Provide the [x, y] coordinate of the cell's center where the given text is located.  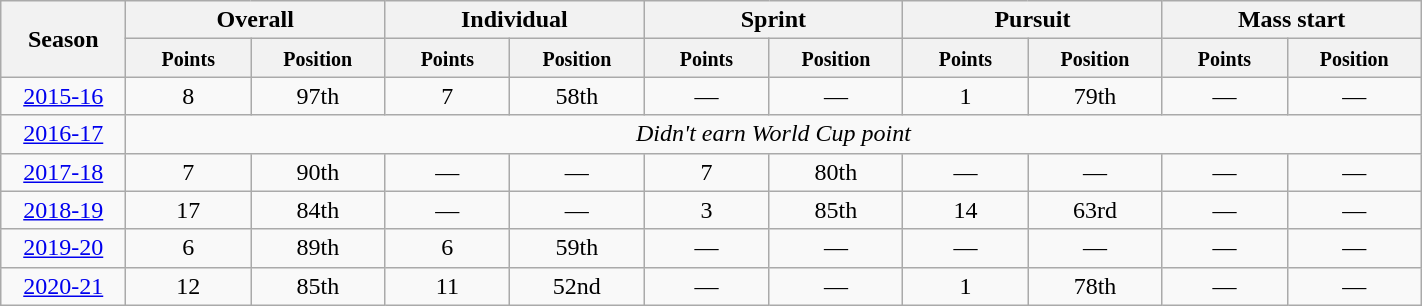
17 [188, 210]
8 [188, 96]
80th [836, 172]
79th [1095, 96]
97th [318, 96]
2016-17 [64, 134]
59th [577, 248]
3 [706, 210]
2018-19 [64, 210]
Overall [256, 20]
2020-21 [64, 286]
Individual [514, 20]
14 [966, 210]
63rd [1095, 210]
84th [318, 210]
Season [64, 39]
90th [318, 172]
Didn't earn World Cup point [774, 134]
Pursuit [1032, 20]
11 [448, 286]
58th [577, 96]
Mass start [1292, 20]
78th [1095, 286]
2019-20 [64, 248]
2015-16 [64, 96]
52nd [577, 286]
Sprint [774, 20]
89th [318, 248]
2017-18 [64, 172]
12 [188, 286]
